Scan for the cell matching the given text and deliver its (X, Y) coordinate at center. 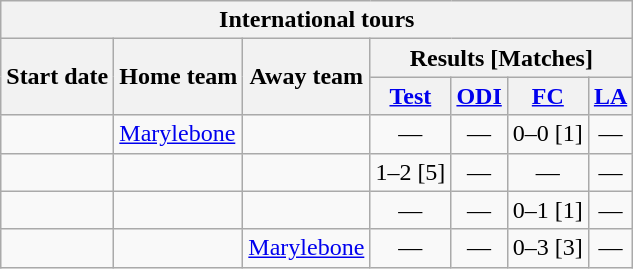
1–2 [5] (410, 172)
LA (610, 96)
0–0 [1] (548, 134)
Away team (306, 77)
ODI (479, 96)
Home team (178, 77)
0–1 [1] (548, 210)
Start date (58, 77)
Test (410, 96)
FC (548, 96)
Results [Matches] (502, 58)
International tours (317, 20)
0–3 [3] (548, 248)
